Identify which cell holds the provided text, then report its [x, y] central coordinate. 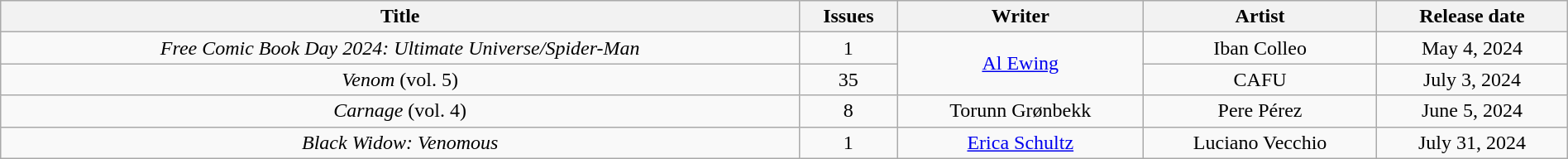
Black Widow: Venomous [400, 142]
July 31, 2024 [1472, 142]
Title [400, 17]
Erica Schultz [1021, 142]
Pere Pérez [1260, 111]
Al Ewing [1021, 64]
35 [849, 79]
May 4, 2024 [1472, 48]
CAFU [1260, 79]
Venom (vol. 5) [400, 79]
Torunn Grønbekk [1021, 111]
July 3, 2024 [1472, 79]
Free Comic Book Day 2024: Ultimate Universe/Spider-Man [400, 48]
June 5, 2024 [1472, 111]
Artist [1260, 17]
Writer [1021, 17]
Luciano Vecchio [1260, 142]
8 [849, 111]
Release date [1472, 17]
Carnage (vol. 4) [400, 111]
Issues [849, 17]
Iban Colleo [1260, 48]
